Identify which cell holds the provided text, then report its [x, y] central coordinate. 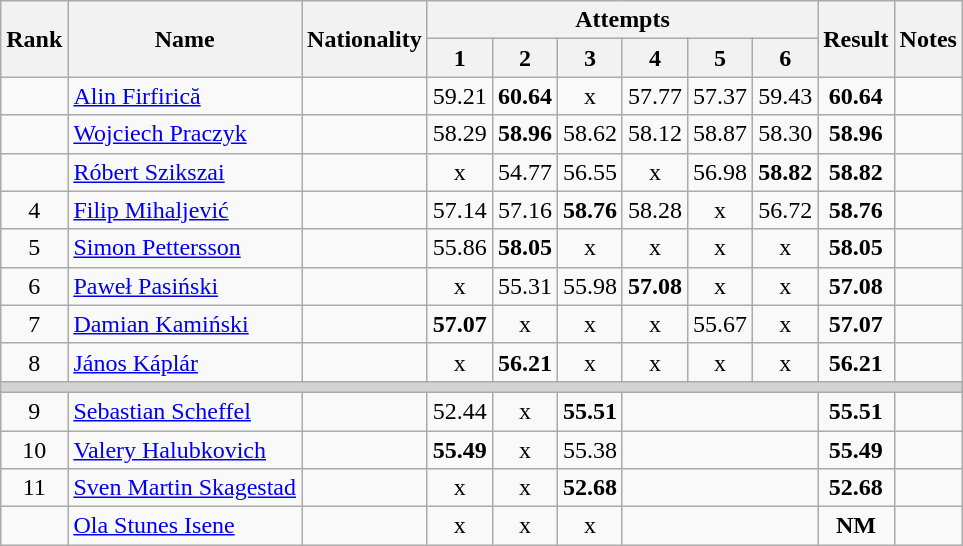
57.14 [460, 210]
Notes [928, 39]
52.44 [460, 411]
Wojciech Praczyk [185, 134]
Alin Firfirică [185, 96]
58.28 [654, 210]
Sven Martin Skagestad [185, 488]
8 [34, 362]
1 [460, 58]
9 [34, 411]
NM [856, 526]
3 [590, 58]
Rank [34, 39]
56.55 [590, 172]
56.98 [720, 172]
Name [185, 39]
Result [856, 39]
Filip Mihaljević [185, 210]
57.37 [720, 96]
57.16 [524, 210]
55.98 [590, 286]
10 [34, 449]
Ola Stunes Isene [185, 526]
7 [34, 324]
59.21 [460, 96]
56.72 [786, 210]
Sebastian Scheffel [185, 411]
János Káplár [185, 362]
11 [34, 488]
55.38 [590, 449]
Attempts [622, 20]
Damian Kamiński [185, 324]
Valery Halubkovich [185, 449]
55.67 [720, 324]
58.30 [786, 134]
58.12 [654, 134]
55.31 [524, 286]
Simon Pettersson [185, 248]
Paweł Pasiński [185, 286]
Róbert Szikszai [185, 172]
54.77 [524, 172]
58.29 [460, 134]
55.86 [460, 248]
59.43 [786, 96]
57.77 [654, 96]
Nationality [365, 39]
2 [524, 58]
58.62 [590, 134]
58.87 [720, 134]
